Provide the (X, Y) coordinate of the cell's center where the given text is located.  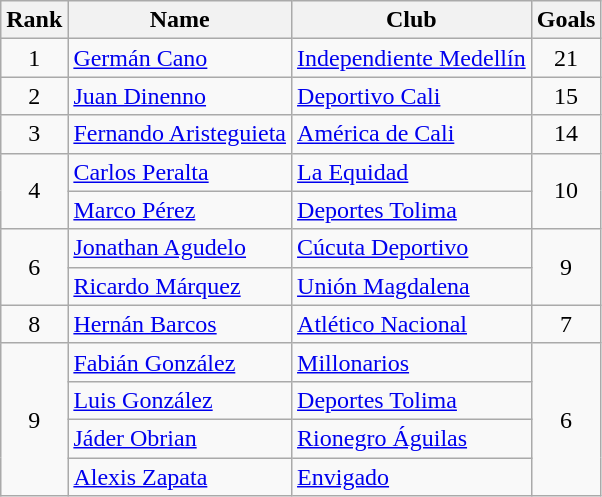
Fabián González (180, 362)
2 (34, 96)
Hernán Barcos (180, 324)
América de Cali (412, 134)
Millonarios (412, 362)
Rionegro Águilas (412, 438)
Jonathan Agudelo (180, 248)
7 (566, 324)
Carlos Peralta (180, 172)
Unión Magdalena (412, 286)
Luis González (180, 400)
Envigado (412, 477)
3 (34, 134)
1 (34, 58)
10 (566, 191)
Jáder Obrian (180, 438)
Germán Cano (180, 58)
14 (566, 134)
Independiente Medellín (412, 58)
Name (180, 20)
21 (566, 58)
Marco Pérez (180, 210)
Rank (34, 20)
Goals (566, 20)
4 (34, 191)
Cúcuta Deportivo (412, 248)
15 (566, 96)
La Equidad (412, 172)
Fernando Aristeguieta (180, 134)
Club (412, 20)
Deportivo Cali (412, 96)
Alexis Zapata (180, 477)
Ricardo Márquez (180, 286)
Atlético Nacional (412, 324)
Juan Dinenno (180, 96)
8 (34, 324)
